Find where the given text appears and provide that cell's center as (X, Y) coordinate. 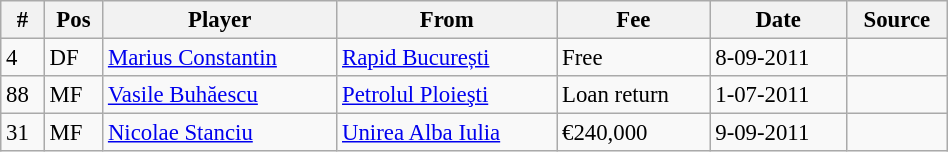
From (447, 20)
Loan return (634, 95)
DF (73, 58)
Unirea Alba Iulia (447, 133)
Vasile Buhăescu (220, 95)
Rapid București (447, 58)
1-07-2011 (778, 95)
Date (778, 20)
4 (23, 58)
Fee (634, 20)
Pos (73, 20)
31 (23, 133)
# (23, 20)
Petrolul Ploieşti (447, 95)
88 (23, 95)
Free (634, 58)
9-09-2011 (778, 133)
Source (896, 20)
Player (220, 20)
8-09-2011 (778, 58)
Marius Constantin (220, 58)
€240,000 (634, 133)
Nicolae Stanciu (220, 133)
